Extract the [X, Y] coordinate from the center of the cell holding the provided text.  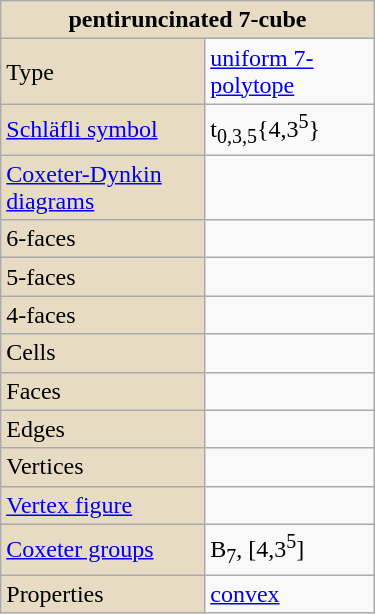
Type [103, 72]
uniform 7-polytope [290, 72]
pentiruncinated 7-cube [188, 20]
convex [290, 594]
Faces [103, 391]
B7, [4,35] [290, 550]
4-faces [103, 315]
Edges [103, 429]
Coxeter-Dynkin diagrams [103, 188]
Cells [103, 353]
5-faces [103, 277]
t0,3,5{4,35} [290, 130]
Vertex figure [103, 505]
Properties [103, 594]
Schläfli symbol [103, 130]
Coxeter groups [103, 550]
6-faces [103, 239]
Vertices [103, 467]
